Return (x, y) of the center of cell containing provided text 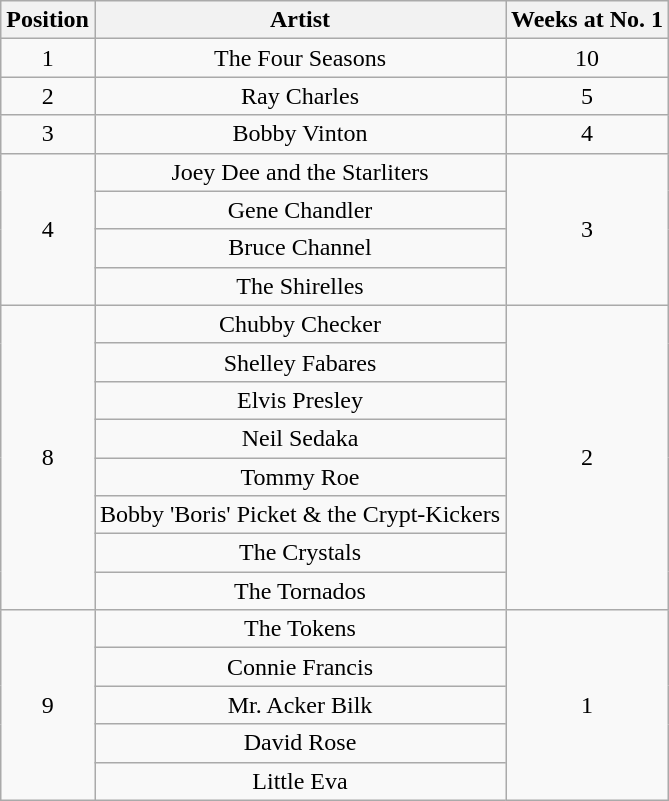
Tommy Roe (300, 477)
Mr. Acker Bilk (300, 705)
Weeks at No. 1 (588, 20)
Chubby Checker (300, 324)
Artist (300, 20)
5 (588, 96)
The Four Seasons (300, 58)
David Rose (300, 743)
9 (48, 705)
Elvis Presley (300, 400)
Ray Charles (300, 96)
Bruce Channel (300, 248)
Joey Dee and the Starliters (300, 172)
Bobby Vinton (300, 134)
The Tokens (300, 629)
Bobby 'Boris' Picket & the Crypt-Kickers (300, 515)
The Crystals (300, 553)
The Shirelles (300, 286)
Position (48, 20)
The Tornados (300, 591)
Connie Francis (300, 667)
8 (48, 457)
Little Eva (300, 781)
Neil Sedaka (300, 438)
Shelley Fabares (300, 362)
10 (588, 58)
Gene Chandler (300, 210)
